Determine the [X, Y] coordinate at the center of the cell enclosing the given text.  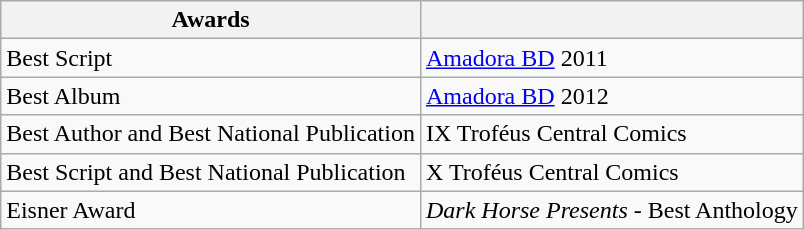
IX Troféus Central Comics [612, 134]
Amadora BD 2012 [612, 96]
Dark Horse Presents - Best Anthology [612, 210]
X Troféus Central Comics [612, 172]
Awards [211, 20]
Best Script [211, 58]
Best Album [211, 96]
Best Author and Best National Publication [211, 134]
Eisner Award [211, 210]
Best Script and Best National Publication [211, 172]
Amadora BD 2011 [612, 58]
